Identify which cell holds the provided text, then report its (X, Y) central coordinate. 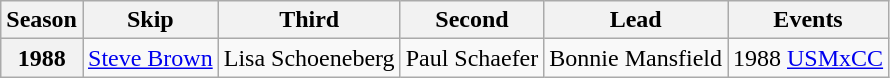
1988 (42, 58)
Skip (150, 20)
Steve Brown (150, 58)
Bonnie Mansfield (636, 58)
Paul Schaefer (472, 58)
Lead (636, 20)
Second (472, 20)
Season (42, 20)
1988 USMxCC (808, 58)
Lisa Schoeneberg (309, 58)
Events (808, 20)
Third (309, 20)
